Extract the (x, y) coordinate from the center of the cell holding the provided text.  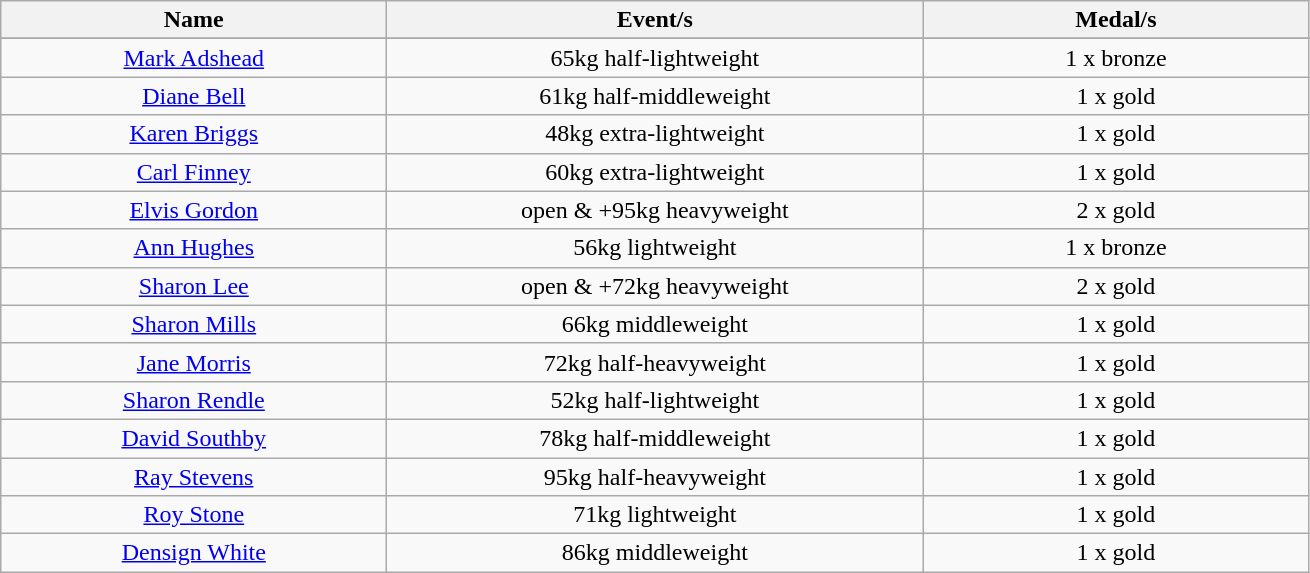
78kg half-middleweight (655, 438)
48kg extra-lightweight (655, 134)
72kg half-heavyweight (655, 362)
Mark Adshead (194, 58)
66kg middleweight (655, 324)
Ray Stevens (194, 477)
Sharon Lee (194, 286)
open & +95kg heavyweight (655, 210)
Elvis Gordon (194, 210)
Sharon Rendle (194, 400)
Densign White (194, 553)
86kg middleweight (655, 553)
71kg lightweight (655, 515)
61kg half-middleweight (655, 96)
Name (194, 20)
Jane Morris (194, 362)
open & +72kg heavyweight (655, 286)
Ann Hughes (194, 248)
Diane Bell (194, 96)
Roy Stone (194, 515)
60kg extra-lightweight (655, 172)
Karen Briggs (194, 134)
56kg lightweight (655, 248)
David Southby (194, 438)
Carl Finney (194, 172)
Event/s (655, 20)
95kg half-heavyweight (655, 477)
52kg half-lightweight (655, 400)
65kg half-lightweight (655, 58)
Medal/s (1116, 20)
Sharon Mills (194, 324)
